Find where the given text appears and provide that cell's center as [X, Y] coordinate. 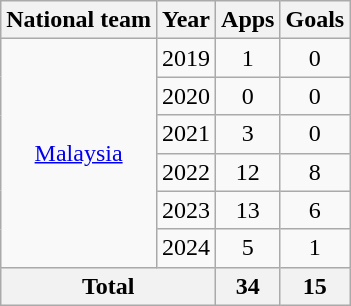
2023 [186, 210]
2019 [186, 58]
6 [315, 210]
Total [108, 286]
2022 [186, 172]
Goals [315, 20]
12 [248, 172]
Malaysia [79, 153]
Year [186, 20]
2021 [186, 134]
34 [248, 286]
8 [315, 172]
13 [248, 210]
3 [248, 134]
2024 [186, 248]
15 [315, 286]
2020 [186, 96]
National team [79, 20]
Apps [248, 20]
5 [248, 248]
